Capture the cell that displays the provided text and extract its (x, y) central coordinate. 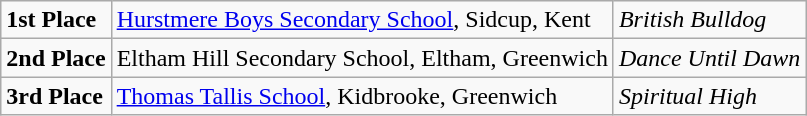
British Bulldog (709, 20)
Eltham Hill Secondary School, Eltham, Greenwich (362, 58)
Dance Until Dawn (709, 58)
Thomas Tallis School, Kidbrooke, Greenwich (362, 96)
3rd Place (56, 96)
Spiritual High (709, 96)
2nd Place (56, 58)
1st Place (56, 20)
Hurstmere Boys Secondary School, Sidcup, Kent (362, 20)
